For the text-containing cell, return its midpoint in [X, Y] coordinate format. 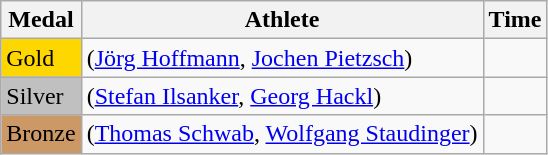
Athlete [282, 20]
(Stefan Ilsanker, Georg Hackl) [282, 96]
(Jörg Hoffmann, Jochen Pietzsch) [282, 58]
Bronze [41, 134]
Gold [41, 58]
Medal [41, 20]
Time [515, 20]
Silver [41, 96]
(Thomas Schwab, Wolfgang Staudinger) [282, 134]
